Detect which cell encompasses the target text, then output its [X, Y] center coordinate. 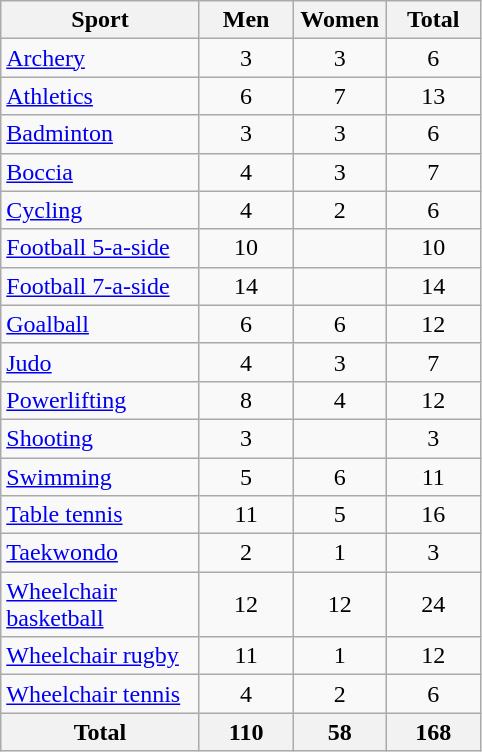
Football 7-a-side [100, 286]
Cycling [100, 210]
58 [340, 732]
8 [246, 400]
Wheelchair basketball [100, 604]
Men [246, 20]
Wheelchair tennis [100, 694]
Football 5-a-side [100, 248]
Shooting [100, 438]
Badminton [100, 134]
168 [433, 732]
Boccia [100, 172]
Judo [100, 362]
Goalball [100, 324]
Table tennis [100, 515]
Taekwondo [100, 553]
Swimming [100, 477]
24 [433, 604]
Wheelchair rugby [100, 656]
Women [340, 20]
16 [433, 515]
110 [246, 732]
13 [433, 96]
Archery [100, 58]
Powerlifting [100, 400]
Sport [100, 20]
Athletics [100, 96]
